Return the (x, y) coordinate for the center point of the cell that contains the specified text.  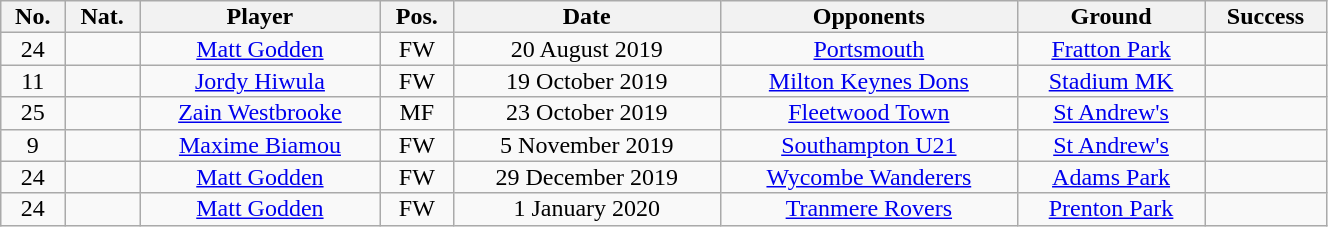
Success (1266, 17)
19 October 2019 (586, 81)
Nat. (102, 17)
11 (33, 81)
Fleetwood Town (868, 113)
Ground (1112, 17)
MF (416, 113)
Southampton U21 (868, 145)
Tranmere Rovers (868, 209)
No. (33, 17)
Jordy Hiwula (260, 81)
23 October 2019 (586, 113)
Prenton Park (1112, 209)
29 December 2019 (586, 177)
Adams Park (1112, 177)
25 (33, 113)
Date (586, 17)
Fratton Park (1112, 49)
Wycombe Wanderers (868, 177)
9 (33, 145)
Maxime Biamou (260, 145)
20 August 2019 (586, 49)
Pos. (416, 17)
Portsmouth (868, 49)
Opponents (868, 17)
1 January 2020 (586, 209)
Zain Westbrooke (260, 113)
Player (260, 17)
5 November 2019 (586, 145)
Stadium MK (1112, 81)
Milton Keynes Dons (868, 81)
